Detect which cell encompasses the target text, then output its [X, Y] center coordinate. 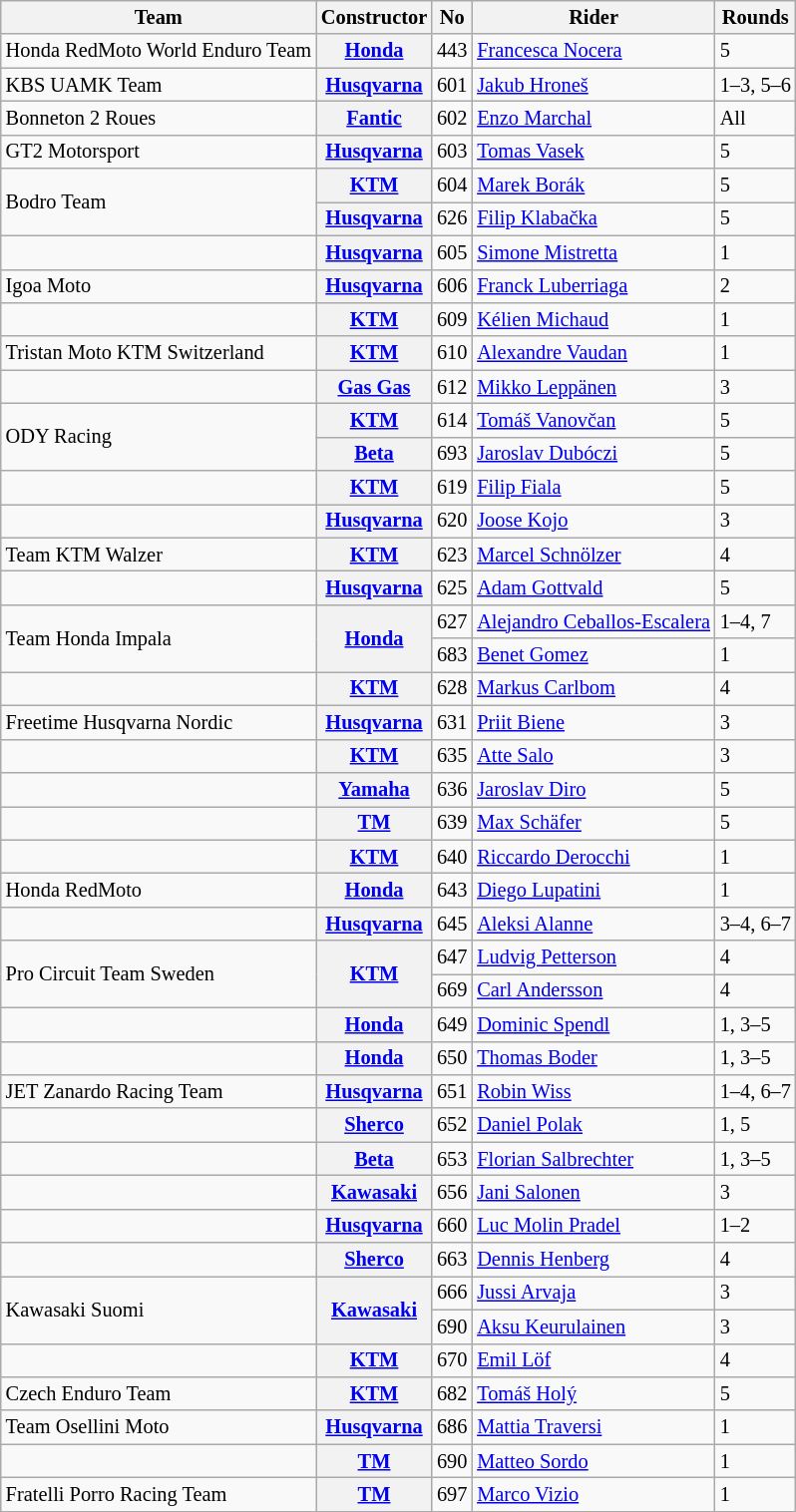
640 [452, 857]
Kawasaki Suomi [159, 1309]
Adam Gottvald [593, 587]
ODY Racing [159, 437]
Pro Circuit Team Sweden [159, 973]
Gas Gas [374, 387]
Constructor [374, 17]
Florian Salbrechter [593, 1159]
Fratelli Porro Racing Team [159, 1494]
609 [452, 319]
Marek Borák [593, 186]
639 [452, 823]
612 [452, 387]
1–3, 5–6 [756, 85]
Priit Biene [593, 722]
635 [452, 756]
Filip Klabačka [593, 218]
1, 5 [756, 1125]
670 [452, 1360]
No [452, 17]
Honda RedMoto [159, 890]
636 [452, 789]
Markus Carlbom [593, 688]
Tomáš Holý [593, 1393]
Mikko Leppänen [593, 387]
649 [452, 1024]
JET Zanardo Racing Team [159, 1091]
Czech Enduro Team [159, 1393]
666 [452, 1293]
Benet Gomez [593, 655]
626 [452, 218]
686 [452, 1427]
606 [452, 286]
627 [452, 621]
Bodro Team [159, 201]
653 [452, 1159]
GT2 Motorsport [159, 152]
1–2 [756, 1226]
601 [452, 85]
443 [452, 51]
660 [452, 1226]
697 [452, 1494]
Igoa Moto [159, 286]
683 [452, 655]
Team Honda Impala [159, 638]
Aksu Keurulainen [593, 1326]
Marco Vizio [593, 1494]
Ludvig Petterson [593, 957]
Jakub Hroneš [593, 85]
Jani Salonen [593, 1192]
2 [756, 286]
Dominic Spendl [593, 1024]
Aleksi Alanne [593, 924]
Daniel Polak [593, 1125]
Rounds [756, 17]
Emil Löf [593, 1360]
628 [452, 688]
651 [452, 1091]
Max Schäfer [593, 823]
647 [452, 957]
Team [159, 17]
603 [452, 152]
Jaroslav Diro [593, 789]
645 [452, 924]
663 [452, 1260]
652 [452, 1125]
610 [452, 353]
682 [452, 1393]
604 [452, 186]
Alexandre Vaudan [593, 353]
Rider [593, 17]
Mattia Traversi [593, 1427]
643 [452, 890]
623 [452, 555]
3–4, 6–7 [756, 924]
All [756, 118]
Simone Mistretta [593, 252]
1–4, 6–7 [756, 1091]
Kélien Michaud [593, 319]
Alejandro Ceballos-Escalera [593, 621]
631 [452, 722]
Franck Luberriaga [593, 286]
Matteo Sordo [593, 1461]
Filip Fiala [593, 488]
Fantic [374, 118]
620 [452, 521]
1–4, 7 [756, 621]
Atte Salo [593, 756]
Team Osellini Moto [159, 1427]
KBS UAMK Team [159, 85]
Dennis Henberg [593, 1260]
Team KTM Walzer [159, 555]
Diego Lupatini [593, 890]
650 [452, 1058]
Enzo Marchal [593, 118]
669 [452, 990]
Tristan Moto KTM Switzerland [159, 353]
693 [452, 454]
Joose Kojo [593, 521]
Riccardo Derocchi [593, 857]
Marcel Schnölzer [593, 555]
625 [452, 587]
Honda RedMoto World Enduro Team [159, 51]
Bonneton 2 Roues [159, 118]
656 [452, 1192]
Freetime Husqvarna Nordic [159, 722]
Francesca Nocera [593, 51]
Robin Wiss [593, 1091]
Jussi Arvaja [593, 1293]
614 [452, 420]
Jaroslav Dubóczi [593, 454]
Tomáš Vanovčan [593, 420]
Carl Andersson [593, 990]
605 [452, 252]
Luc Molin Pradel [593, 1226]
619 [452, 488]
602 [452, 118]
Tomas Vasek [593, 152]
Thomas Boder [593, 1058]
Yamaha [374, 789]
